Locate the cell with the specified text and output its [X, Y] center coordinate. 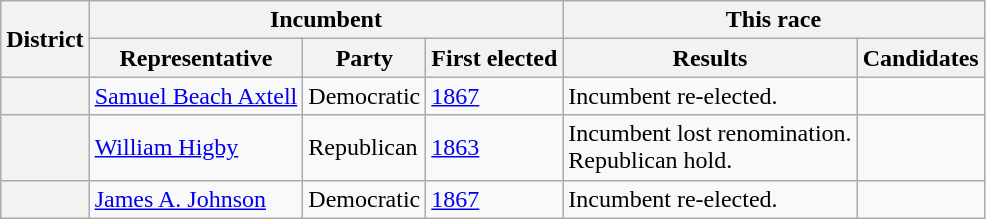
First elected [494, 58]
This race [774, 20]
Incumbent lost renomination.Republican hold. [710, 148]
Party [364, 58]
Incumbent [326, 20]
District [45, 39]
Candidates [920, 58]
1863 [494, 148]
Republican [364, 148]
William Higby [196, 148]
Samuel Beach Axtell [196, 96]
Representative [196, 58]
Results [710, 58]
James A. Johnson [196, 199]
